Return the (X, Y) coordinate for the center point of the cell that contains the specified text.  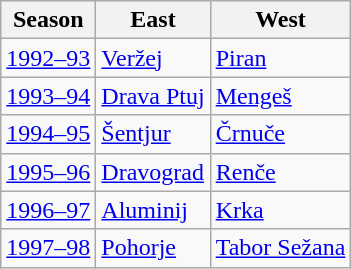
Šentjur (153, 134)
Mengeš (280, 96)
East (153, 20)
Veržej (153, 58)
Drava Ptuj (153, 96)
Renče (280, 172)
1992–93 (48, 58)
1997–98 (48, 248)
1995–96 (48, 172)
Dravograd (153, 172)
Črnuče (280, 134)
1996–97 (48, 210)
1993–94 (48, 96)
Aluminij (153, 210)
Krka (280, 210)
Pohorje (153, 248)
Season (48, 20)
1994–95 (48, 134)
West (280, 20)
Piran (280, 58)
Tabor Sežana (280, 248)
